Extract the [X, Y] coordinate from the center of the cell holding the provided text.  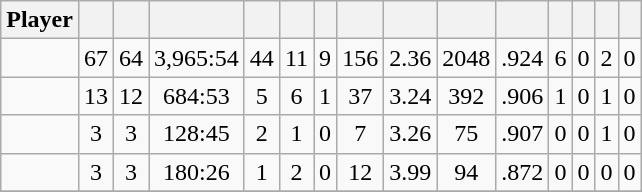
3.24 [410, 96]
156 [360, 58]
180:26 [197, 172]
3.99 [410, 172]
5 [262, 96]
3.26 [410, 134]
128:45 [197, 134]
44 [262, 58]
3,965:54 [197, 58]
64 [132, 58]
.907 [522, 134]
67 [96, 58]
392 [466, 96]
684:53 [197, 96]
2048 [466, 58]
9 [326, 58]
.872 [522, 172]
.924 [522, 58]
.906 [522, 96]
37 [360, 96]
Player [40, 20]
11 [296, 58]
94 [466, 172]
2.36 [410, 58]
13 [96, 96]
7 [360, 134]
75 [466, 134]
